Scan for the cell matching the given text and deliver its (X, Y) coordinate at center. 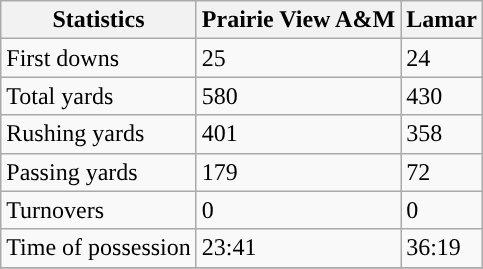
Total yards (99, 96)
36:19 (442, 248)
430 (442, 96)
358 (442, 134)
401 (298, 134)
Lamar (442, 20)
Passing yards (99, 172)
First downs (99, 58)
25 (298, 58)
Rushing yards (99, 134)
580 (298, 96)
Turnovers (99, 210)
Prairie View A&M (298, 20)
179 (298, 172)
Statistics (99, 20)
Time of possession (99, 248)
24 (442, 58)
72 (442, 172)
23:41 (298, 248)
